Locate the cell with the specified text and output its (X, Y) center coordinate. 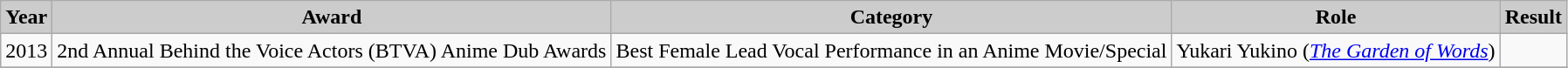
Award (332, 17)
2013 (26, 51)
Yukari Yukino (The Garden of Words) (1336, 51)
Role (1336, 17)
Year (26, 17)
Category (891, 17)
Best Female Lead Vocal Performance in an Anime Movie/Special (891, 51)
2nd Annual Behind the Voice Actors (BTVA) Anime Dub Awards (332, 51)
Result (1533, 17)
